Detect which cell encompasses the target text, then output its (X, Y) center coordinate. 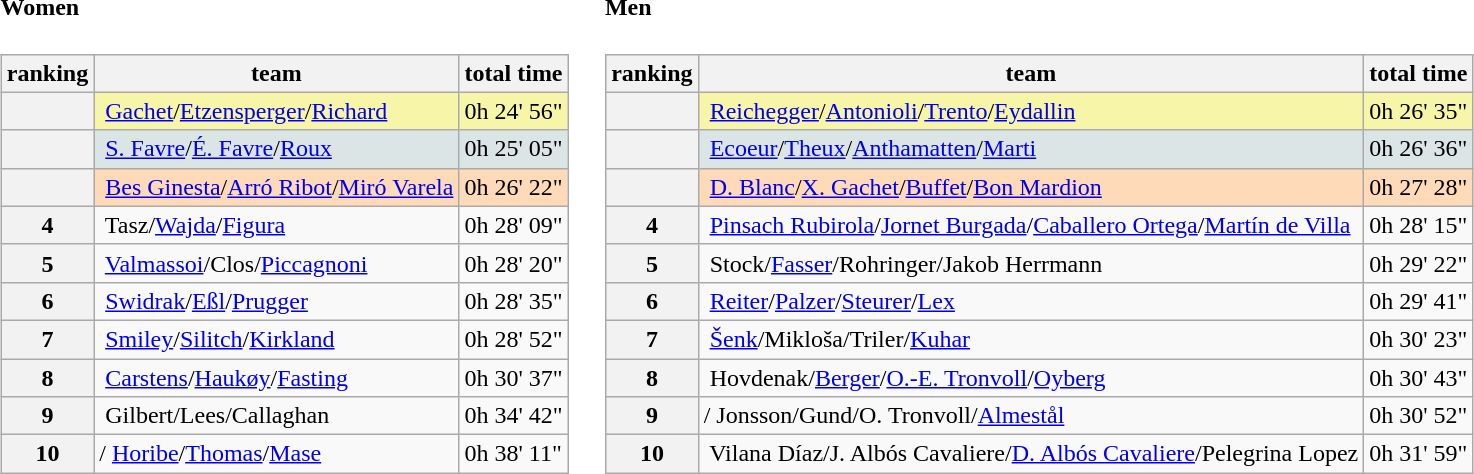
0h 28' 52" (514, 339)
D. Blanc/X. Gachet/Buffet/Bon Mardion (1031, 187)
Vilana Díaz/J. Albós Cavaliere/D. Albós Cavaliere/Pelegrina Lopez (1031, 454)
Smiley/Silitch/Kirkland (276, 339)
0h 34' 42" (514, 416)
Gilbert/Lees/Callaghan (276, 416)
0h 28' 35" (514, 301)
0h 28' 09" (514, 225)
Valmassoi/Clos/Piccagnoni (276, 263)
0h 28' 15" (1418, 225)
0h 25' 05" (514, 149)
Stock/Fasser/Rohringer/Jakob Herrmann (1031, 263)
0h 31' 59" (1418, 454)
Reiter/Palzer/Steurer/Lex (1031, 301)
0h 30' 37" (514, 378)
0h 30' 43" (1418, 378)
Swidrak/Eßl/Prugger (276, 301)
0h 28' 20" (514, 263)
Pinsach Rubirola/Jornet Burgada/Caballero Ortega/Martín de Villa (1031, 225)
0h 38' 11" (514, 454)
0h 30' 52" (1418, 416)
0h 26' 22" (514, 187)
Tasz/Wajda/Figura (276, 225)
Gachet/Etzensperger/Richard (276, 111)
0h 30' 23" (1418, 339)
Ecoeur/Theux/Anthamatten/Marti (1031, 149)
Hovdenak/Berger/O.-E. Tronvoll/Oyberg (1031, 378)
Bes Ginesta/Arró Ribot/Miró Varela (276, 187)
0h 27' 28" (1418, 187)
0h 24' 56" (514, 111)
Reichegger/Antonioli/Trento/Eydallin (1031, 111)
Carstens/Haukøy/Fasting (276, 378)
/ Jonsson/Gund/O. Tronvoll/Almestål (1031, 416)
Šenk/Mikloša/Triler/Kuhar (1031, 339)
0h 29' 41" (1418, 301)
0h 26' 36" (1418, 149)
0h 29' 22" (1418, 263)
/ Horibe/Thomas/Mase (276, 454)
0h 26' 35" (1418, 111)
S. Favre/É. Favre/Roux (276, 149)
